Extract the [X, Y] coordinate from the center of the cell holding the provided text.  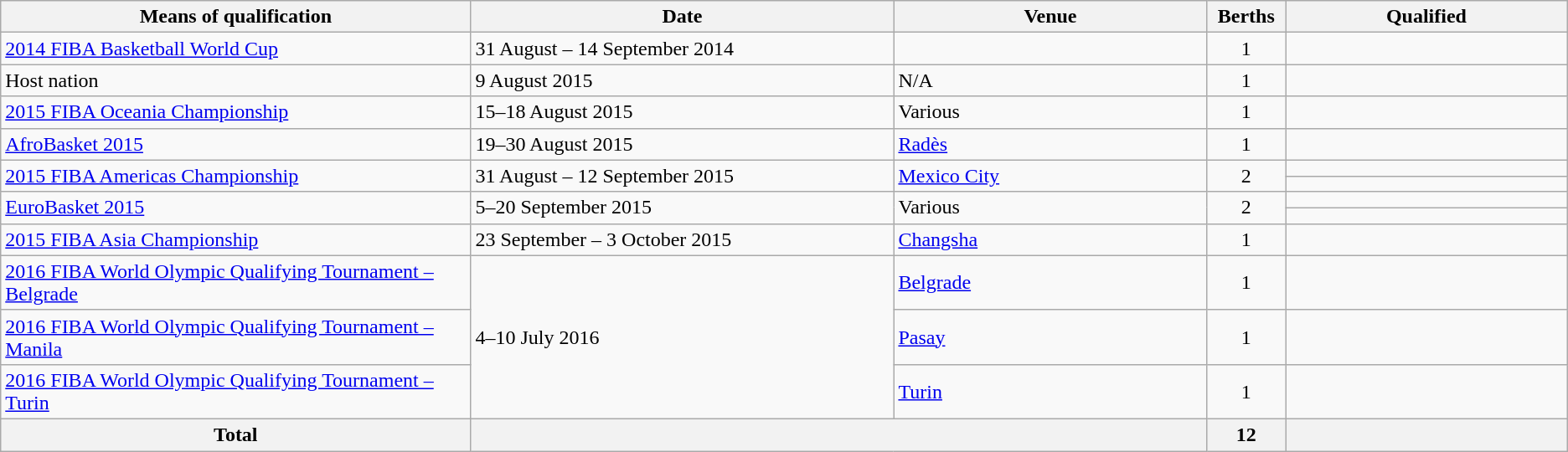
15–18 August 2015 [682, 112]
Radès [1050, 144]
Means of qualification [236, 17]
2015 FIBA Americas Championship [236, 176]
31 August – 14 September 2014 [682, 49]
2015 FIBA Asia Championship [236, 239]
Mexico City [1050, 176]
Date [682, 17]
9 August 2015 [682, 80]
2014 FIBA Basketball World Cup [236, 49]
Turin [1050, 392]
Berths [1246, 17]
Total [236, 434]
23 September – 3 October 2015 [682, 239]
Belgrade [1050, 283]
5–20 September 2015 [682, 208]
Host nation [236, 80]
2016 FIBA World Olympic Qualifying Tournament – Belgrade [236, 283]
2015 FIBA Oceania Championship [236, 112]
EuroBasket 2015 [236, 208]
2016 FIBA World Olympic Qualifying Tournament – Manila [236, 336]
2016 FIBA World Olympic Qualifying Tournament – Turin [236, 392]
12 [1246, 434]
Pasay [1050, 336]
AfroBasket 2015 [236, 144]
Qualified [1427, 17]
Venue [1050, 17]
19–30 August 2015 [682, 144]
N/A [1050, 80]
4–10 July 2016 [682, 336]
31 August – 12 September 2015 [682, 176]
Changsha [1050, 239]
